Return (x, y) of the center of cell containing provided text 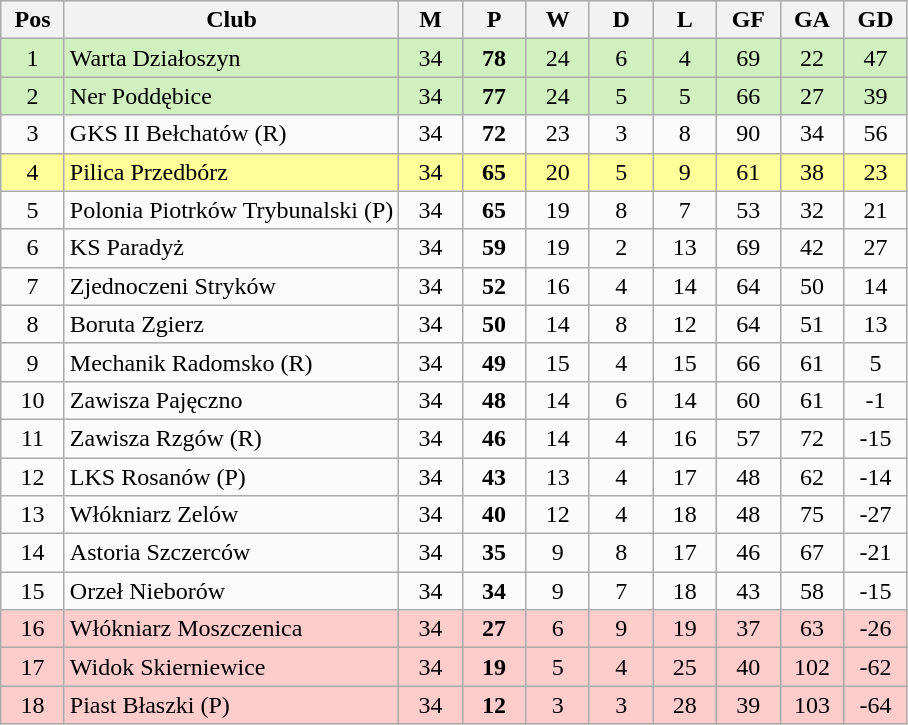
GD (876, 20)
103 (812, 705)
Orzeł Nieborów (231, 591)
11 (33, 438)
20 (558, 172)
62 (812, 477)
63 (812, 629)
38 (812, 172)
L (685, 20)
57 (749, 438)
-62 (876, 667)
Włókniarz Moszczenica (231, 629)
56 (876, 134)
90 (749, 134)
42 (812, 248)
Warta Działoszyn (231, 58)
Zawisza Rzgów (R) (231, 438)
-64 (876, 705)
77 (494, 96)
Club (231, 20)
D (621, 20)
GKS II Bełchatów (R) (231, 134)
35 (494, 553)
60 (749, 400)
78 (494, 58)
Pilica Przedbórz (231, 172)
22 (812, 58)
28 (685, 705)
25 (685, 667)
67 (812, 553)
P (494, 20)
KS Paradyż (231, 248)
-14 (876, 477)
47 (876, 58)
58 (812, 591)
LKS Rosanów (P) (231, 477)
1 (33, 58)
21 (876, 210)
Zjednoczeni Stryków (231, 286)
GF (749, 20)
52 (494, 286)
Włókniarz Zelów (231, 515)
53 (749, 210)
Mechanik Radomsko (R) (231, 362)
Zawisza Pajęczno (231, 400)
Polonia Piotrków Trybunalski (P) (231, 210)
102 (812, 667)
Boruta Zgierz (231, 324)
-27 (876, 515)
59 (494, 248)
-26 (876, 629)
M (431, 20)
Widok Skierniewice (231, 667)
Astoria Szczerców (231, 553)
Ner Poddębice (231, 96)
32 (812, 210)
75 (812, 515)
37 (749, 629)
W (558, 20)
-21 (876, 553)
Pos (33, 20)
-1 (876, 400)
Piast Błaszki (P) (231, 705)
10 (33, 400)
49 (494, 362)
GA (812, 20)
51 (812, 324)
